From the cell containing the given text, extract its center point as [X, Y] coordinate. 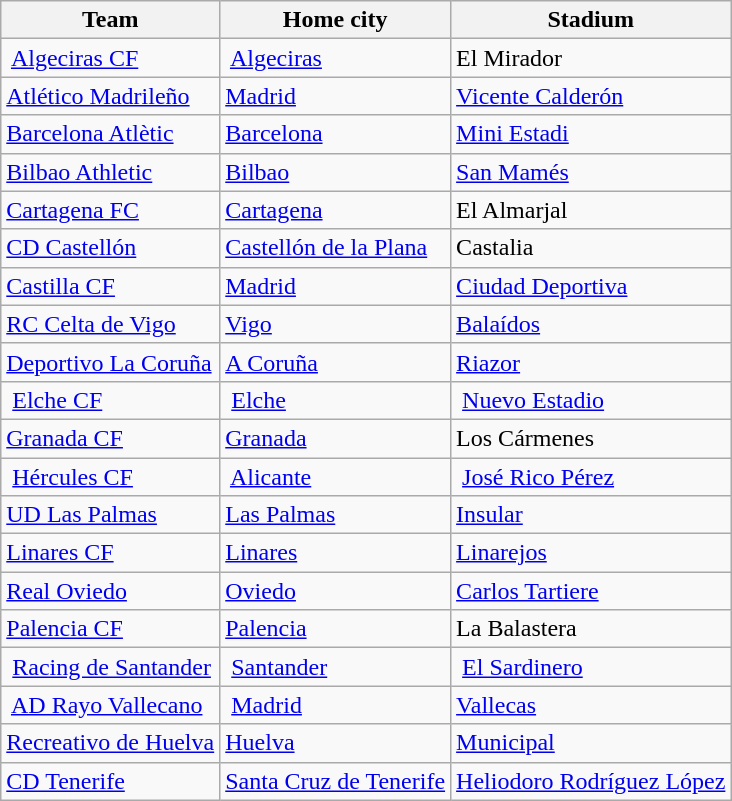
Algeciras CF [110, 58]
Insular [591, 515]
AD Rayo Vallecano [110, 705]
CD Tenerife [110, 781]
Palencia [336, 629]
Algeciras [336, 58]
Las Palmas [336, 515]
Oviedo [336, 591]
Real Oviedo [110, 591]
Castellón de la Plana [336, 248]
CD Castellón [110, 248]
El Almarjal [591, 210]
Granada CF [110, 438]
Cartagena [336, 210]
Atlético Madrileño [110, 96]
Huelva [336, 743]
Granada [336, 438]
Nuevo Estadio [591, 400]
Racing de Santander [110, 667]
Ciudad Deportiva [591, 286]
Barcelona [336, 134]
Carlos Tartiere [591, 591]
Mini Estadi [591, 134]
Barcelona Atlètic [110, 134]
A Coruña [336, 362]
Cartagena FC [110, 210]
Riazor [591, 362]
Santander [336, 667]
Castalia [591, 248]
Stadium [591, 20]
Vallecas [591, 705]
Vicente Calderón [591, 96]
Elche [336, 400]
Bilbao Athletic [110, 172]
Santa Cruz de Tenerife [336, 781]
Castilla CF [110, 286]
Heliodoro Rodríguez López [591, 781]
Elche CF [110, 400]
Vigo [336, 324]
Balaídos [591, 324]
Linares [336, 553]
José Rico Pérez [591, 477]
RC Celta de Vigo [110, 324]
Linarejos [591, 553]
Home city [336, 20]
Palencia CF [110, 629]
Bilbao [336, 172]
Alicante [336, 477]
Deportivo La Coruña [110, 362]
Los Cármenes [591, 438]
San Mamés [591, 172]
UD Las Palmas [110, 515]
Linares CF [110, 553]
El Sardinero [591, 667]
Municipal [591, 743]
Hércules CF [110, 477]
Team [110, 20]
El Mirador [591, 58]
La Balastera [591, 629]
Recreativo de Huelva [110, 743]
